Provide the (x, y) coordinate of the cell's center where the given text is located.  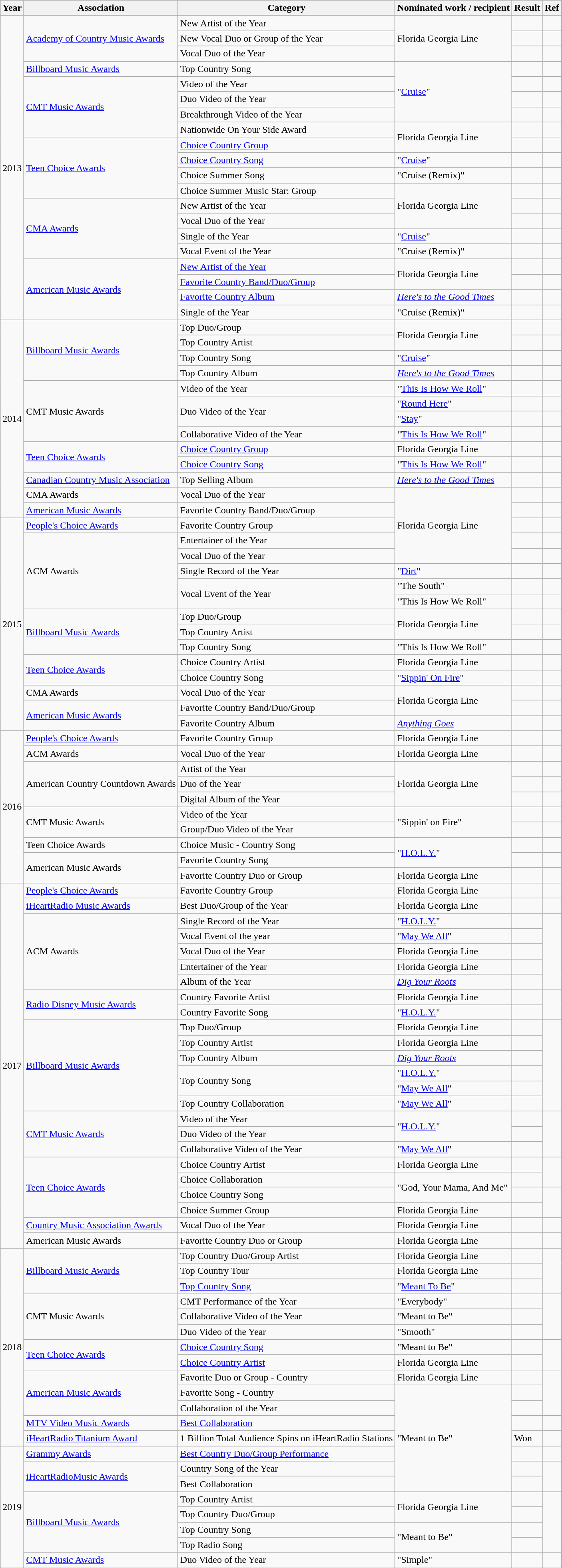
Duo of the Year (286, 784)
Best Duo/Group of the Year (286, 906)
New Vocal Duo or Group of the Year (286, 38)
CMT Performance of the Year (286, 1301)
2018 (12, 1347)
Digital Album of the Year (286, 799)
iHeartRadioMusic Awards (101, 1476)
Nationwide On Your Side Award (286, 130)
Collaboration of the Year (286, 1408)
"Dirt" (453, 571)
Breakthrough Video of the Year (286, 114)
Top Country Duo/Group Artist (286, 1256)
Top Selling Album (286, 480)
Nominated work / recipient (453, 8)
Choice Summer Song (286, 175)
Association (101, 8)
"Sippin' On Fire" (453, 678)
"Sippin' on Fire" (453, 822)
iHeartRadio Titanium Award (101, 1438)
Choice Summer Music Star: Group (286, 191)
Canadian Country Music Association (101, 480)
1 Billion Total Audience Spins on iHeartRadio Stations (286, 1438)
Best Country Duo/Group Performance (286, 1454)
Favorite Song - Country (286, 1392)
Anything Goes (453, 723)
Won (527, 1438)
Grammy Awards (101, 1454)
MTV Video Music Awards (101, 1423)
2014 (12, 419)
Country Song of the Year (286, 1469)
2019 (12, 1507)
Artist of the Year (286, 769)
2015 (12, 624)
Result (527, 8)
Radio Disney Music Awards (101, 1005)
"Stay" (453, 419)
Choice Music - Country Song (286, 845)
"Round Here" (453, 403)
Choice Collaboration (286, 1180)
iHeartRadio Music Awards (101, 906)
Category (286, 8)
Country Favorite Artist (286, 997)
Top Country Tour (286, 1271)
Country Music Association Awards (101, 1225)
2017 (12, 1065)
Vocal Event of the year (286, 936)
Top Country Collaboration (286, 1103)
2013 (12, 168)
"The South" (453, 586)
Ref (552, 8)
Choice Summer Group (286, 1210)
"Everybody" (453, 1301)
Favorite Duo or Group - Country (286, 1377)
"Smooth" (453, 1332)
Group/Duo Video of the Year (286, 830)
"Simple" (453, 1560)
Favorite Country Song (286, 860)
"God, Your Mama, And Me" (453, 1187)
"Meant To Be" (453, 1286)
Top Radio Song (286, 1545)
2016 (12, 807)
Academy of Country Music Awards (101, 38)
Country Favorite Song (286, 1012)
Top Country Duo/Group (286, 1514)
Album of the Year (286, 982)
Year (12, 8)
American Country Countdown Awards (101, 784)
